From the cell containing the given text, extract its center point as [x, y] coordinate. 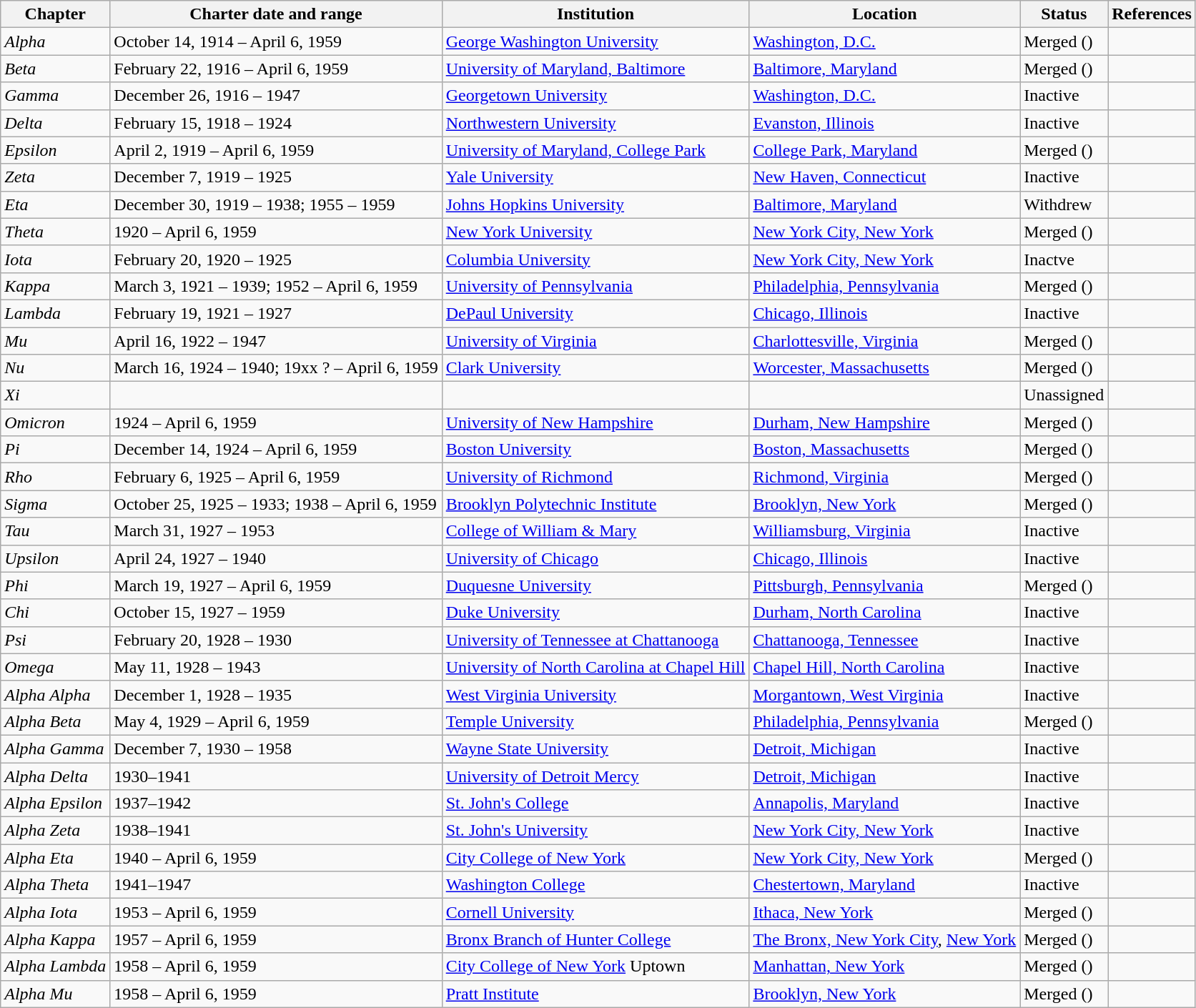
Annapolis, Maryland [885, 804]
1941–1947 [276, 885]
Columbia University [595, 259]
Withdrew [1064, 204]
References [1152, 14]
Ithaca, New York [885, 912]
Boston, Massachusetts [885, 450]
Institution [595, 14]
Alpha [56, 41]
Evanston, Illinois [885, 123]
Northwestern University [595, 123]
Charter date and range [276, 14]
West Virginia University [595, 694]
Phi [56, 585]
Johns Hopkins University [595, 204]
Gamma [56, 96]
Temple University [595, 721]
December 7, 1919 – 1925 [276, 177]
April 16, 1922 – 1947 [276, 341]
University of Richmond [595, 477]
Tau [56, 531]
1930–1941 [276, 776]
Epsilon [56, 150]
Chapel Hill, North Carolina [885, 667]
Rho [56, 477]
Alpha Mu [56, 994]
Status [1064, 14]
City College of New York Uptown [595, 967]
1953 – April 6, 1959 [276, 912]
University of Maryland, Baltimore [595, 69]
February 22, 1916 – April 6, 1959 [276, 69]
Boston University [595, 450]
Inactve [1064, 259]
March 3, 1921 – 1939; 1952 – April 6, 1959 [276, 286]
Psi [56, 640]
Georgetown University [595, 96]
March 31, 1927 – 1953 [276, 531]
Alpha Alpha [56, 694]
University of Pennsylvania [595, 286]
Bronx Branch of Hunter College [595, 939]
City College of New York [595, 858]
Cornell University [595, 912]
DePaul University [595, 313]
Alpha Epsilon [56, 804]
Duke University [595, 613]
Chapter [56, 14]
Alpha Theta [56, 885]
Mu [56, 341]
Worcester, Massachusetts [885, 368]
Alpha Beta [56, 721]
Chattanooga, Tennessee [885, 640]
Chi [56, 613]
May 11, 1928 – 1943 [276, 667]
Pittsburgh, Pennsylvania [885, 585]
February 15, 1918 – 1924 [276, 123]
Alpha Gamma [56, 748]
Pratt Institute [595, 994]
Eta [56, 204]
University of Tennessee at Chattanooga [595, 640]
1920 – April 6, 1959 [276, 232]
Alpha Iota [56, 912]
Unassigned [1064, 395]
Alpha Kappa [56, 939]
Sigma [56, 504]
St. John's University [595, 831]
December 1, 1928 – 1935 [276, 694]
Durham, North Carolina [885, 613]
Alpha Eta [56, 858]
Delta [56, 123]
New York University [595, 232]
March 19, 1927 – April 6, 1959 [276, 585]
Pi [56, 450]
April 24, 1927 – 1940 [276, 558]
Theta [56, 232]
December 26, 1916 – 1947 [276, 96]
1937–1942 [276, 804]
February 19, 1921 – 1927 [276, 313]
February 6, 1925 – April 6, 1959 [276, 477]
October 14, 1914 – April 6, 1959 [276, 41]
April 2, 1919 – April 6, 1959 [276, 150]
February 20, 1920 – 1925 [276, 259]
Yale University [595, 177]
Duquesne University [595, 585]
December 30, 1919 – 1938; 1955 – 1959 [276, 204]
Williamsburg, Virginia [885, 531]
University of Chicago [595, 558]
University of Virginia [595, 341]
College of William & Mary [595, 531]
Charlottesville, Virginia [885, 341]
Upsilon [56, 558]
Clark University [595, 368]
University of Detroit Mercy [595, 776]
Alpha Lambda [56, 967]
New Haven, Connecticut [885, 177]
May 4, 1929 – April 6, 1959 [276, 721]
The Bronx, New York City, New York [885, 939]
Manhattan, New York [885, 967]
University of New Hampshire [595, 423]
1938–1941 [276, 831]
February 20, 1928 – 1930 [276, 640]
Alpha Delta [56, 776]
1940 – April 6, 1959 [276, 858]
Richmond, Virginia [885, 477]
Omicron [56, 423]
College Park, Maryland [885, 150]
Brooklyn Polytechnic Institute [595, 504]
December 14, 1924 – April 6, 1959 [276, 450]
Location [885, 14]
Beta [56, 69]
Zeta [56, 177]
George Washington University [595, 41]
Nu [56, 368]
Durham, New Hampshire [885, 423]
Kappa [56, 286]
Omega [56, 667]
Chestertown, Maryland [885, 885]
October 15, 1927 – 1959 [276, 613]
St. John's College [595, 804]
Washington College [595, 885]
Wayne State University [595, 748]
Xi [56, 395]
1957 – April 6, 1959 [276, 939]
1924 – April 6, 1959 [276, 423]
Iota [56, 259]
University of Maryland, College Park [595, 150]
Lambda [56, 313]
Alpha Zeta [56, 831]
October 25, 1925 – 1933; 1938 – April 6, 1959 [276, 504]
December 7, 1930 – 1958 [276, 748]
Morgantown, West Virginia [885, 694]
University of North Carolina at Chapel Hill [595, 667]
March 16, 1924 – 1940; 19xx ? – April 6, 1959 [276, 368]
